Return the [X, Y] coordinate for the center point of the cell that contains the specified text.  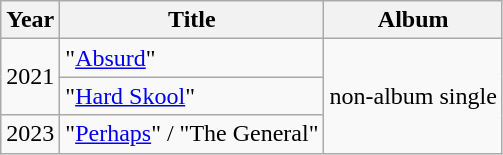
Album [413, 20]
"Perhaps" / "The General" [192, 134]
2021 [30, 77]
Year [30, 20]
2023 [30, 134]
"Absurd" [192, 58]
non-album single [413, 96]
"Hard Skool" [192, 96]
Title [192, 20]
